Detect which cell encompasses the target text, then output its (x, y) center coordinate. 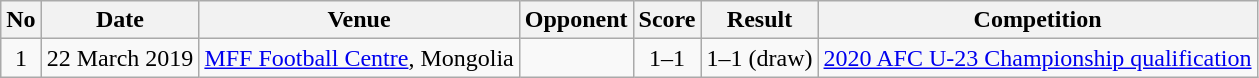
1–1 (draw) (760, 58)
Venue (359, 20)
MFF Football Centre, Mongolia (359, 58)
Opponent (576, 20)
Competition (1038, 20)
1 (21, 58)
Date (120, 20)
1–1 (667, 58)
2020 AFC U-23 Championship qualification (1038, 58)
Score (667, 20)
No (21, 20)
22 March 2019 (120, 58)
Result (760, 20)
